Identify which cell holds the provided text, then report its (X, Y) central coordinate. 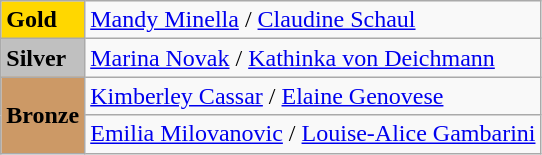
Bronze (43, 115)
Mandy Minella / Claudine Schaul (313, 20)
Silver (43, 58)
Kimberley Cassar / Elaine Genovese (313, 96)
Gold (43, 20)
Marina Novak / Kathinka von Deichmann (313, 58)
Emilia Milovanovic / Louise-Alice Gambarini (313, 134)
